Return [x, y] of the center of cell containing provided text 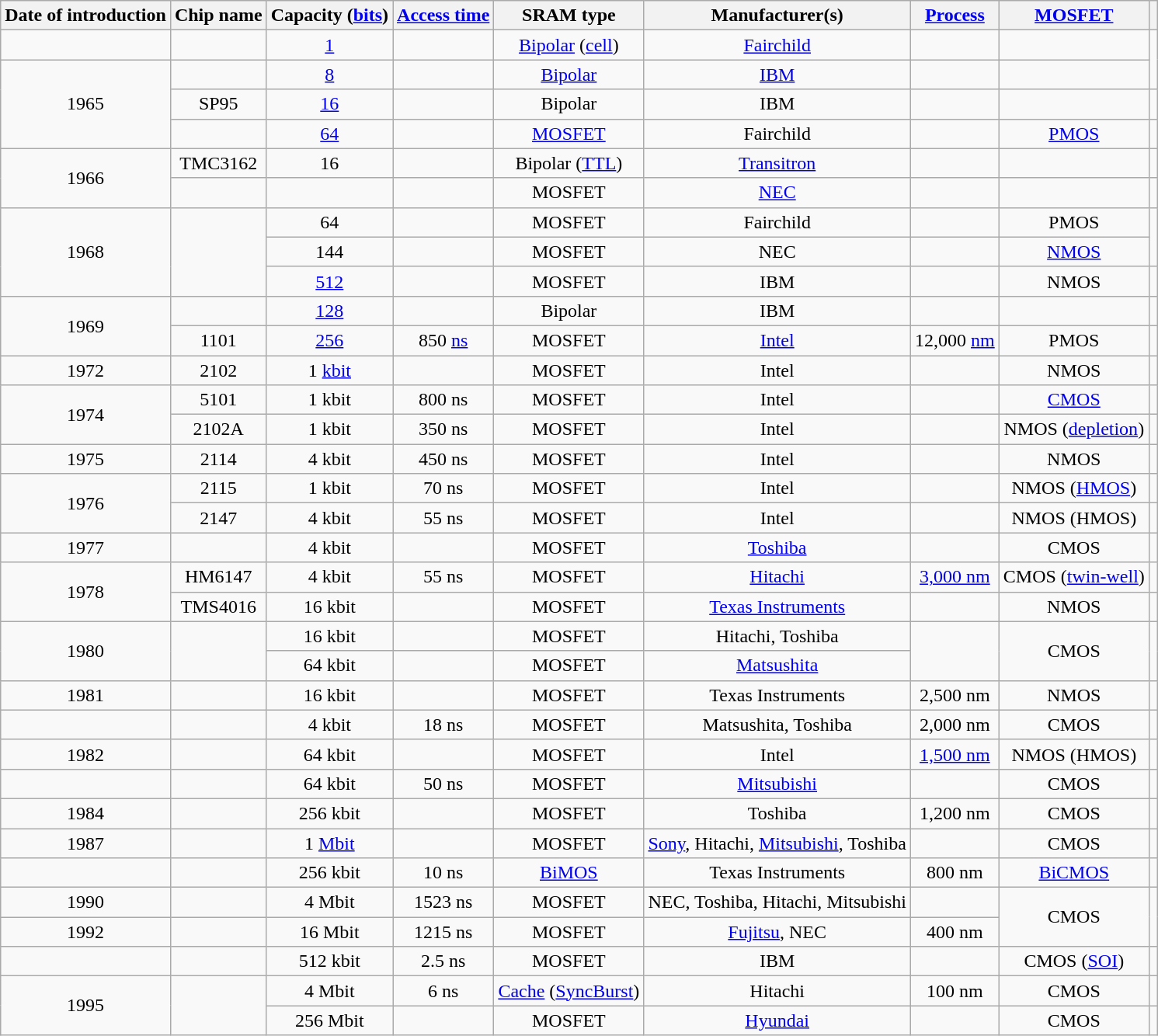
12,000 nm [955, 340]
2.5 ns [443, 961]
NMOS (depletion) [1073, 429]
Bipolar (TTL) [569, 163]
HM6147 [218, 577]
1995 [85, 1006]
Matsushita, Toshiba [777, 725]
CMOS (SOI) [1073, 961]
SP95 [218, 104]
8 [329, 75]
Bipolar (cell) [569, 45]
2,000 nm [955, 725]
16 Mbit [329, 932]
2115 [218, 488]
1,500 nm [955, 754]
70 ns [443, 488]
1972 [85, 370]
800 ns [443, 400]
Mitsubishi [777, 784]
1982 [85, 754]
1978 [85, 592]
Access time [443, 16]
512 [329, 281]
50 ns [443, 784]
1974 [85, 415]
1966 [85, 178]
1965 [85, 104]
Capacity (bits) [329, 16]
1 [329, 45]
1992 [85, 932]
256 [329, 340]
SRAM type [569, 16]
800 nm [955, 873]
10 ns [443, 873]
BiCMOS [1073, 873]
1,200 nm [955, 813]
350 ns [443, 429]
2,500 nm [955, 695]
1523 ns [443, 902]
5101 [218, 400]
Hyundai [777, 1020]
Sony, Hitachi, Mitsubishi, Toshiba [777, 843]
Fujitsu, NEC [777, 932]
1987 [85, 843]
3,000 nm [955, 577]
850 ns [443, 340]
Matsushita [777, 666]
2114 [218, 459]
1990 [85, 902]
1969 [85, 325]
2147 [218, 518]
1980 [85, 651]
Transitron [777, 163]
Date of introduction [85, 16]
128 [329, 311]
6 ns [443, 991]
256 Mbit [329, 1020]
TMS4016 [218, 607]
BiMOS [569, 873]
Chip name [218, 16]
CMOS (twin-well) [1073, 577]
1975 [85, 459]
1215 ns [443, 932]
144 [329, 252]
450 ns [443, 459]
1101 [218, 340]
18 ns [443, 725]
100 nm [955, 991]
1984 [85, 813]
1977 [85, 548]
2102 [218, 370]
1968 [85, 252]
1976 [85, 503]
1981 [85, 695]
TMC3162 [218, 163]
Hitachi, Toshiba [777, 636]
1 Mbit [329, 843]
2102A [218, 429]
NEC, Toshiba, Hitachi, Mitsubishi [777, 902]
Manufacturer(s) [777, 16]
512 kbit [329, 961]
Process [955, 16]
400 nm [955, 932]
Cache (SyncBurst) [569, 991]
